Output the (x, y) coordinate of the center of the cell containing the given text.  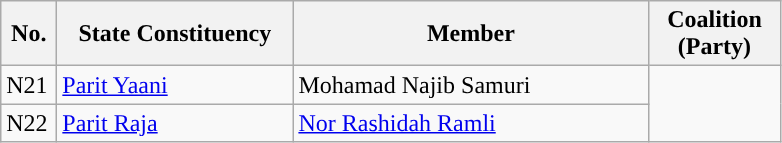
State Constituency (175, 34)
Parit Yaani (175, 85)
Coalition (Party) (714, 34)
N22 (29, 123)
N21 (29, 85)
No. (29, 34)
Mohamad Najib Samuri (471, 85)
Nor Rashidah Ramli (471, 123)
Parit Raja (175, 123)
Member (471, 34)
